Locate the cell with the specified text and output its (x, y) center coordinate. 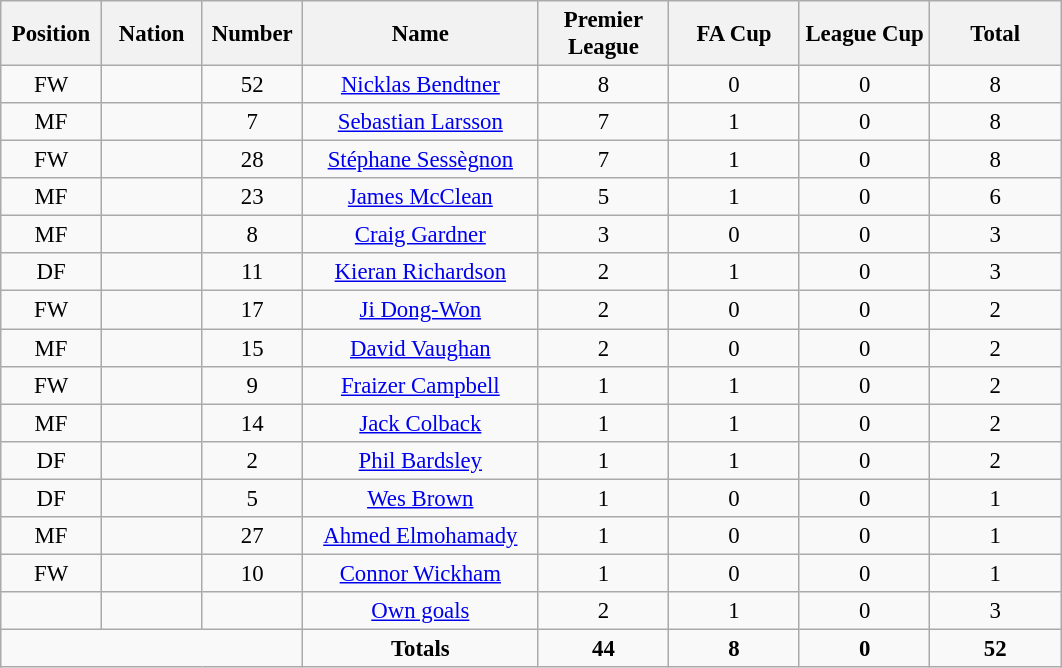
15 (252, 348)
League Cup (864, 34)
Phil Bardsley (421, 460)
Premier League (604, 34)
Position (52, 34)
27 (252, 536)
9 (252, 385)
Ji Dong-Won (421, 310)
14 (252, 423)
28 (252, 160)
23 (252, 197)
Wes Brown (421, 498)
FA Cup (734, 34)
Nicklas Bendtner (421, 85)
10 (252, 573)
James McClean (421, 197)
Total (996, 34)
Totals (421, 648)
Connor Wickham (421, 573)
Own goals (421, 611)
44 (604, 648)
Nation (152, 34)
Jack Colback (421, 423)
Stéphane Sessègnon (421, 160)
Number (252, 34)
11 (252, 273)
Sebastian Larsson (421, 122)
Fraizer Campbell (421, 385)
David Vaughan (421, 348)
Craig Gardner (421, 235)
Kieran Richardson (421, 273)
6 (996, 197)
Name (421, 34)
Ahmed Elmohamady (421, 536)
17 (252, 310)
